From the cell containing the given text, extract its center point as [x, y] coordinate. 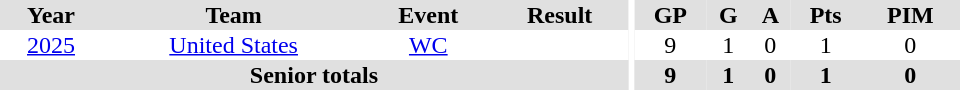
2025 [51, 45]
Year [51, 15]
Team [234, 15]
WC [428, 45]
GP [670, 15]
Event [428, 15]
PIM [910, 15]
Pts [826, 15]
G [728, 15]
Result [560, 15]
A [770, 15]
United States [234, 45]
Senior totals [314, 75]
